Output the [X, Y] coordinate of the center of the cell containing the given text.  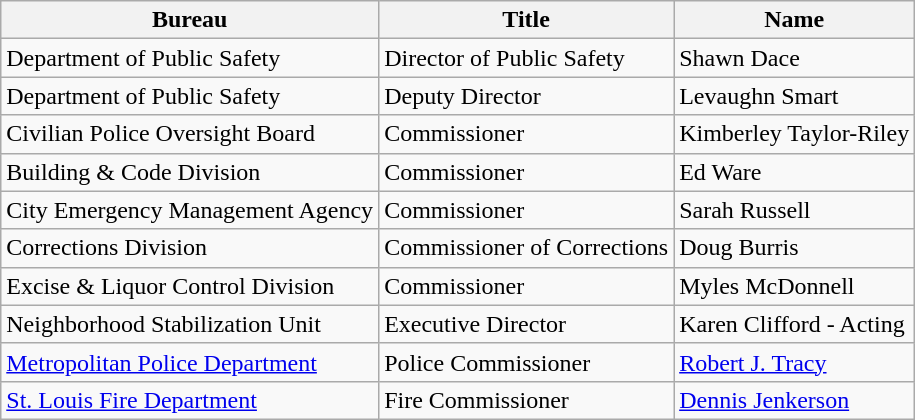
Metropolitan Police Department [190, 362]
Corrections Division [190, 248]
Shawn Dace [794, 58]
Name [794, 20]
Dennis Jenkerson [794, 400]
Ed Ware [794, 172]
Executive Director [526, 324]
Deputy Director [526, 96]
Bureau [190, 20]
Commissioner of Corrections [526, 248]
Director of Public Safety [526, 58]
Neighborhood Stabilization Unit [190, 324]
Doug Burris [794, 248]
Sarah Russell [794, 210]
City Emergency Management Agency [190, 210]
Robert J. Tracy [794, 362]
Myles McDonnell [794, 286]
Karen Clifford - Acting [794, 324]
Civilian Police Oversight Board [190, 134]
St. Louis Fire Department [190, 400]
Police Commissioner [526, 362]
Kimberley Taylor-Riley [794, 134]
Excise & Liquor Control Division [190, 286]
Fire Commissioner [526, 400]
Title [526, 20]
Levaughn Smart [794, 96]
Building & Code Division [190, 172]
